Detect which cell encompasses the target text, then output its [X, Y] center coordinate. 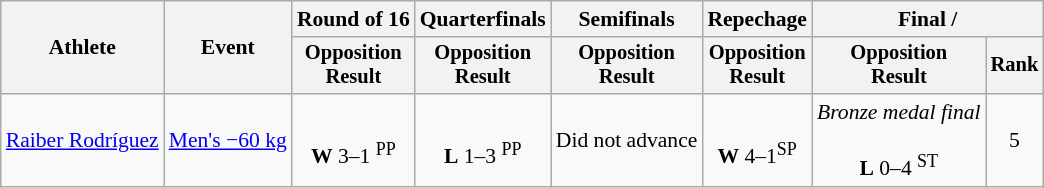
5 [1015, 140]
Bronze medal finalL 0–4 ST [899, 140]
W 3–1 PP [354, 140]
Final / [928, 19]
Repechage [757, 19]
Raiber Rodríguez [82, 140]
Rank [1015, 66]
Quarterfinals [483, 19]
Men's −60 kg [228, 140]
Event [228, 48]
L 1–3 PP [483, 140]
Athlete [82, 48]
Round of 16 [354, 19]
Did not advance [627, 140]
Semifinals [627, 19]
W 4–1SP [757, 140]
